Identify which cell holds the provided text, then report its (X, Y) central coordinate. 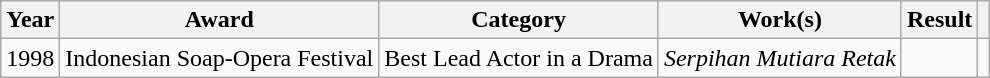
Indonesian Soap-Opera Festival (220, 58)
Best Lead Actor in a Drama (519, 58)
Category (519, 20)
Work(s) (780, 20)
Award (220, 20)
Result (939, 20)
Year (30, 20)
Serpihan Mutiara Retak (780, 58)
1998 (30, 58)
